Search for the cell housing the specified text and yield its [x, y] center coordinate. 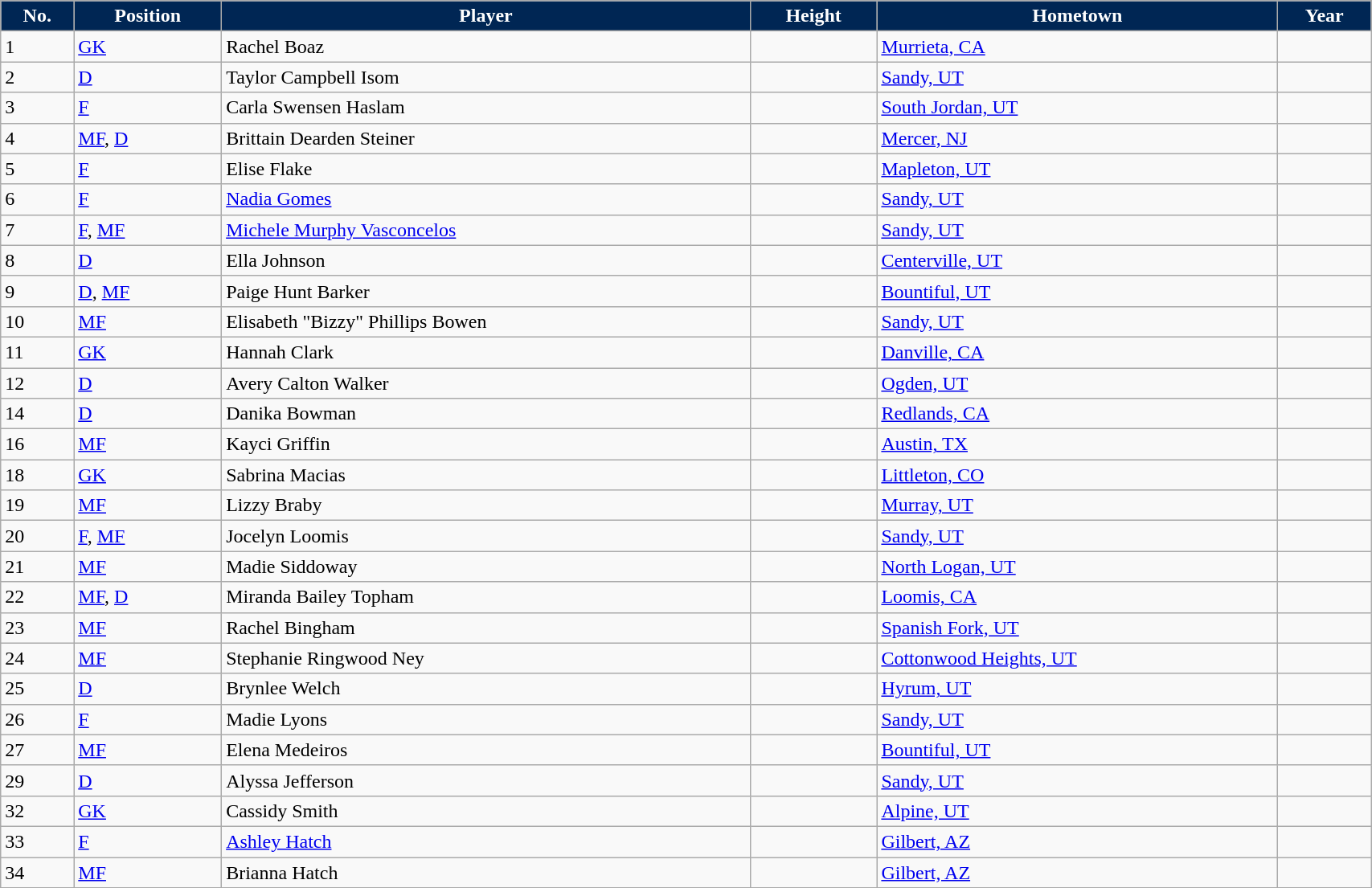
Sabrina Macias [486, 475]
Rachel Bingham [486, 628]
Player [486, 16]
Danville, CA [1077, 352]
22 [37, 597]
Alpine, UT [1077, 811]
Elena Medeiros [486, 750]
Height [813, 16]
Hyrum, UT [1077, 689]
Madie Lyons [486, 719]
12 [37, 383]
No. [37, 16]
7 [37, 230]
Austin, TX [1077, 444]
24 [37, 658]
1 [37, 47]
23 [37, 628]
4 [37, 138]
North Logan, UT [1077, 567]
10 [37, 321]
18 [37, 475]
Nadia Gomes [486, 199]
14 [37, 414]
Mercer, NJ [1077, 138]
Madie Siddoway [486, 567]
Rachel Boaz [486, 47]
Littleton, CO [1077, 475]
6 [37, 199]
Alyssa Jefferson [486, 780]
Loomis, CA [1077, 597]
19 [37, 505]
Michele Murphy Vasconcelos [486, 230]
Cassidy Smith [486, 811]
Position [148, 16]
Lizzy Braby [486, 505]
Danika Bowman [486, 414]
9 [37, 291]
D, MF [148, 291]
Brittain Dearden Steiner [486, 138]
27 [37, 750]
South Jordan, UT [1077, 108]
34 [37, 872]
Murray, UT [1077, 505]
Year [1325, 16]
25 [37, 689]
Kayci Griffin [486, 444]
Paige Hunt Barker [486, 291]
8 [37, 260]
Ashley Hatch [486, 841]
3 [37, 108]
Cottonwood Heights, UT [1077, 658]
Avery Calton Walker [486, 383]
Ella Johnson [486, 260]
Murrieta, CA [1077, 47]
21 [37, 567]
Stephanie Ringwood Ney [486, 658]
Spanish Fork, UT [1077, 628]
Taylor Campbell Isom [486, 77]
11 [37, 352]
Centerville, UT [1077, 260]
Elisabeth "Bizzy" Phillips Bowen [486, 321]
5 [37, 169]
20 [37, 536]
Redlands, CA [1077, 414]
32 [37, 811]
Jocelyn Loomis [486, 536]
2 [37, 77]
Hometown [1077, 16]
Hannah Clark [486, 352]
Brynlee Welch [486, 689]
33 [37, 841]
Ogden, UT [1077, 383]
Mapleton, UT [1077, 169]
Miranda Bailey Topham [486, 597]
Brianna Hatch [486, 872]
Elise Flake [486, 169]
Carla Swensen Haslam [486, 108]
29 [37, 780]
26 [37, 719]
16 [37, 444]
